Pinpoint the cell where the given text exists, returning its (X, Y) midpoint coordinate. 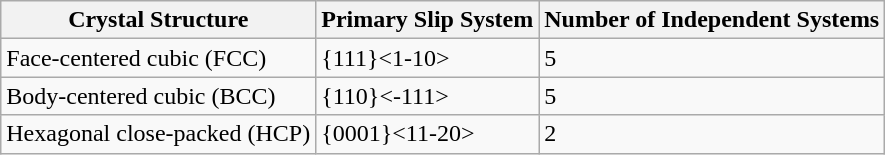
2 (712, 134)
Face-centered cubic (FCC) (158, 58)
Crystal Structure (158, 20)
Hexagonal close-packed (HCP) (158, 134)
Number of Independent Systems (712, 20)
{111}<1-10> (428, 58)
{110}<-111> (428, 96)
Body-centered cubic (BCC) (158, 96)
Primary Slip System (428, 20)
{0001}<11-20> (428, 134)
